Determine the [X, Y] coordinate at the center of the cell enclosing the given text.  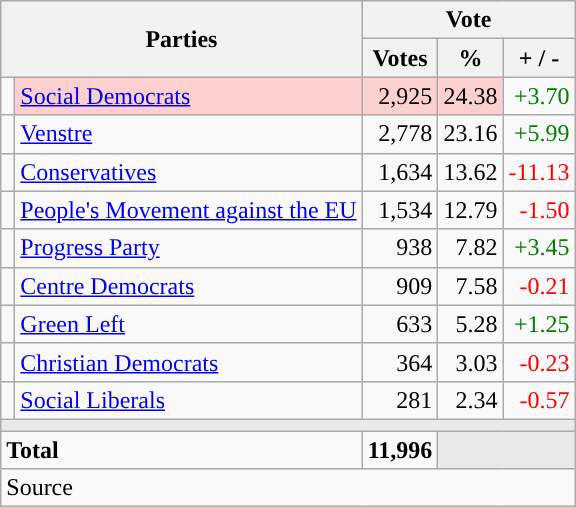
1,634 [400, 172]
23.16 [470, 134]
Social Democrats [188, 96]
-1.50 [539, 210]
24.38 [470, 96]
Total [182, 449]
+5.99 [539, 134]
-11.13 [539, 172]
Progress Party [188, 248]
938 [400, 248]
-0.21 [539, 286]
% [470, 58]
Votes [400, 58]
People's Movement against the EU [188, 210]
5.28 [470, 324]
Green Left [188, 324]
13.62 [470, 172]
-0.57 [539, 400]
364 [400, 362]
2,925 [400, 96]
1,534 [400, 210]
-0.23 [539, 362]
Source [288, 488]
+ / - [539, 58]
12.79 [470, 210]
3.03 [470, 362]
11,996 [400, 449]
909 [400, 286]
Christian Democrats [188, 362]
7.82 [470, 248]
2,778 [400, 134]
+1.25 [539, 324]
Parties [182, 39]
7.58 [470, 286]
2.34 [470, 400]
+3.70 [539, 96]
+3.45 [539, 248]
281 [400, 400]
Conservatives [188, 172]
633 [400, 324]
Social Liberals [188, 400]
Centre Democrats [188, 286]
Vote [468, 20]
Venstre [188, 134]
